Pinpoint the cell where the given text exists, returning its [X, Y] midpoint coordinate. 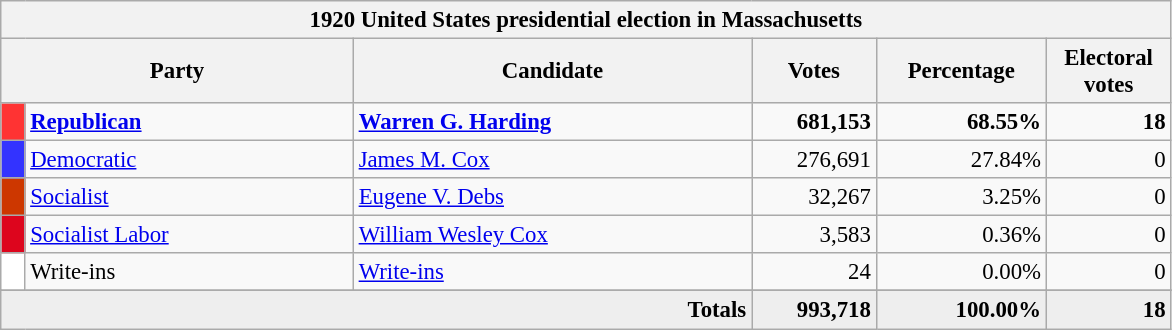
William Wesley Cox [552, 235]
Eugene V. Debs [552, 197]
Votes [814, 72]
3.25% [961, 197]
27.84% [961, 160]
Warren G. Harding [552, 122]
Totals [376, 310]
276,691 [814, 160]
Percentage [961, 72]
Electoral votes [1108, 72]
100.00% [961, 310]
24 [814, 273]
James M. Cox [552, 160]
Party [178, 72]
681,153 [814, 122]
Socialist [189, 197]
0.36% [961, 235]
Republican [189, 122]
Candidate [552, 72]
68.55% [961, 122]
3,583 [814, 235]
Democratic [189, 160]
32,267 [814, 197]
993,718 [814, 310]
0.00% [961, 273]
Socialist Labor [189, 235]
1920 United States presidential election in Massachusetts [586, 20]
